Determine the [x, y] coordinate at the center of the cell enclosing the given text.  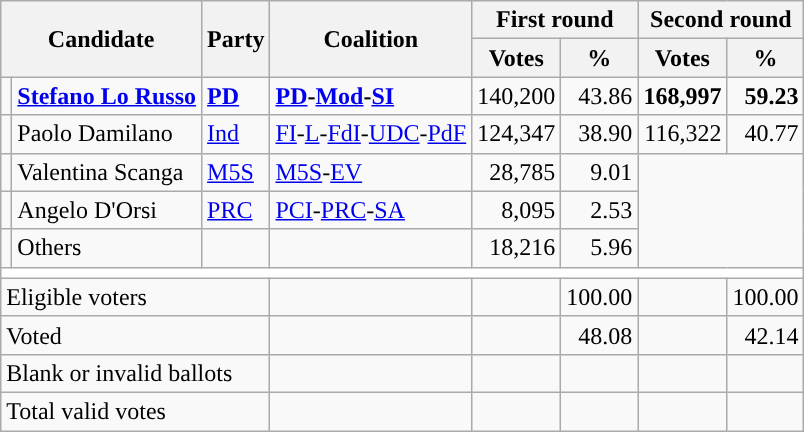
124,347 [516, 134]
Valentina Scanga [107, 172]
Blank or invalid ballots [136, 373]
Others [107, 248]
Paolo Damilano [107, 134]
Voted [136, 335]
Ind [236, 134]
42.14 [766, 335]
18,216 [516, 248]
Second round [721, 20]
Coalition [371, 39]
Angelo D'Orsi [107, 210]
PD-Mod-SI [371, 96]
5.96 [600, 248]
PRC [236, 210]
140,200 [516, 96]
38.90 [600, 134]
First round [555, 20]
M5S-EV [371, 172]
116,322 [682, 134]
Eligible voters [136, 297]
Stefano Lo Russo [107, 96]
8,095 [516, 210]
FI-L-FdI-UDC-PdF [371, 134]
28,785 [516, 172]
2.53 [600, 210]
43.86 [600, 96]
Candidate [102, 39]
9.01 [600, 172]
Total valid votes [136, 411]
40.77 [766, 134]
Party [236, 39]
168,997 [682, 96]
M5S [236, 172]
59.23 [766, 96]
PD [236, 96]
48.08 [600, 335]
PCI-PRC-SA [371, 210]
